Pinpoint the cell where the given text exists, returning its [x, y] midpoint coordinate. 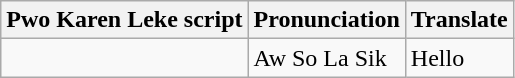
Translate [459, 20]
Pronunciation [326, 20]
Aw So La Sik [326, 58]
Hello [459, 58]
Pwo Karen Leke script [124, 20]
